Pinpoint the cell where the given text exists, returning its [X, Y] midpoint coordinate. 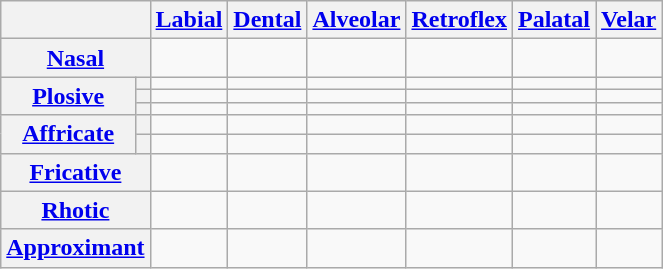
Plosive [68, 96]
Retroflex [460, 20]
Rhotic [76, 210]
Velar [629, 20]
Alveolar [356, 20]
Approximant [76, 248]
Palatal [554, 20]
Nasal [76, 58]
Dental [268, 20]
Affricate [68, 134]
Fricative [76, 172]
Labial [189, 20]
